Identify which cell holds the provided text, then report its [x, y] central coordinate. 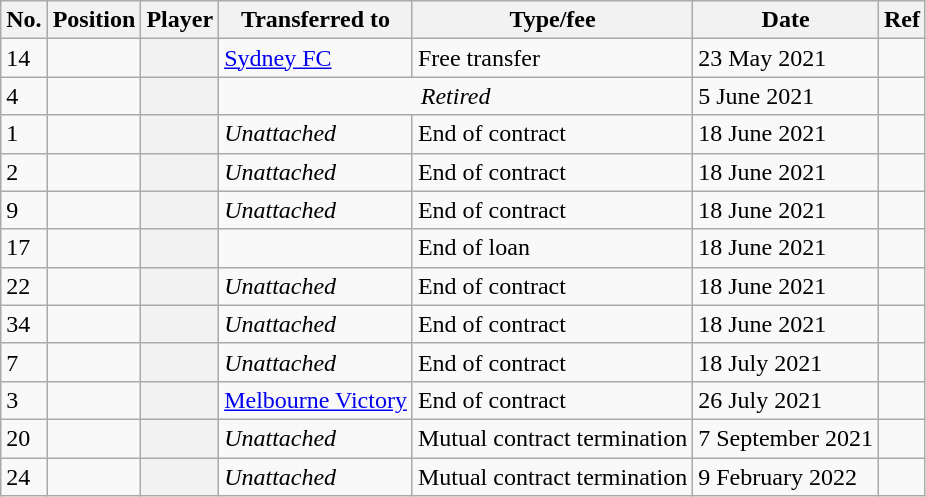
Retired [456, 96]
Ref [902, 20]
Melbourne Victory [316, 400]
7 September 2021 [786, 438]
Sydney FC [316, 58]
Free transfer [552, 58]
18 July 2021 [786, 362]
Position [94, 20]
22 [24, 286]
Date [786, 20]
9 February 2022 [786, 477]
23 May 2021 [786, 58]
20 [24, 438]
1 [24, 134]
14 [24, 58]
Type/fee [552, 20]
7 [24, 362]
5 June 2021 [786, 96]
End of loan [552, 248]
24 [24, 477]
No. [24, 20]
Transferred to [316, 20]
26 July 2021 [786, 400]
2 [24, 172]
3 [24, 400]
4 [24, 96]
17 [24, 248]
34 [24, 324]
Player [180, 20]
9 [24, 210]
